Scan for the cell matching the given text and deliver its [x, y] coordinate at center. 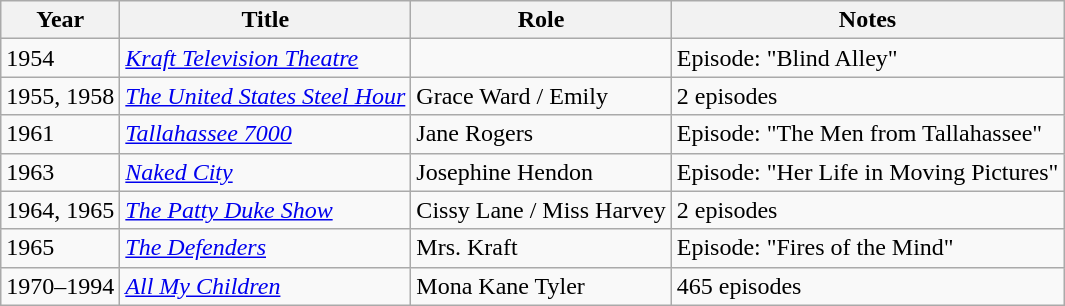
Kraft Television Theatre [266, 58]
Tallahassee 7000 [266, 134]
Notes [868, 20]
Cissy Lane / Miss Harvey [541, 210]
The Defenders [266, 248]
Jane Rogers [541, 134]
The United States Steel Hour [266, 96]
1970–1994 [60, 286]
1965 [60, 248]
Josephine Hendon [541, 172]
Episode: "Fires of the Mind" [868, 248]
Mrs. Kraft [541, 248]
Episode: "The Men from Tallahassee" [868, 134]
Grace Ward / Emily [541, 96]
Episode: "Blind Alley" [868, 58]
1963 [60, 172]
Mona Kane Tyler [541, 286]
465 episodes [868, 286]
Naked City [266, 172]
1955, 1958 [60, 96]
Role [541, 20]
The Patty Duke Show [266, 210]
Episode: "Her Life in Moving Pictures" [868, 172]
Title [266, 20]
1954 [60, 58]
1961 [60, 134]
Year [60, 20]
1964, 1965 [60, 210]
All My Children [266, 286]
